Detect which cell encompasses the target text, then output its [x, y] center coordinate. 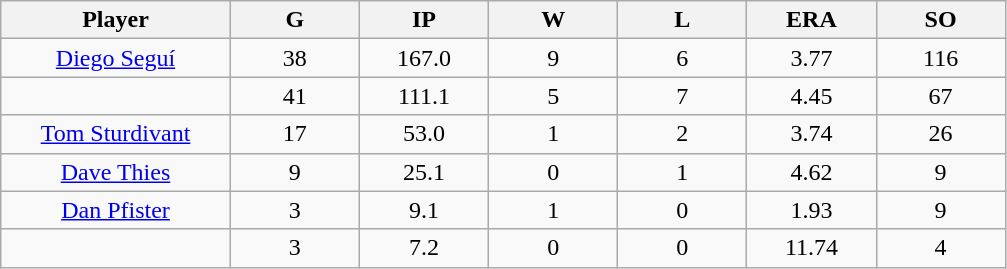
Player [116, 20]
6 [682, 58]
25.1 [424, 172]
7.2 [424, 248]
11.74 [812, 248]
Dan Pfister [116, 210]
26 [940, 134]
111.1 [424, 96]
3.77 [812, 58]
7 [682, 96]
167.0 [424, 58]
IP [424, 20]
SO [940, 20]
3.74 [812, 134]
W [554, 20]
9.1 [424, 210]
Dave Thies [116, 172]
38 [294, 58]
G [294, 20]
4 [940, 248]
4.62 [812, 172]
67 [940, 96]
5 [554, 96]
2 [682, 134]
Tom Sturdivant [116, 134]
4.45 [812, 96]
41 [294, 96]
ERA [812, 20]
1.93 [812, 210]
17 [294, 134]
Diego Seguí [116, 58]
L [682, 20]
116 [940, 58]
53.0 [424, 134]
